Detect which cell encompasses the target text, then output its [X, Y] center coordinate. 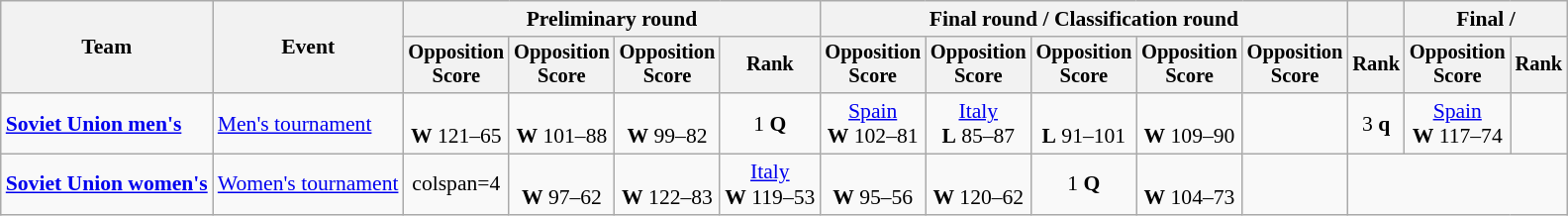
W 122–83 [667, 184]
W 97–62 [562, 184]
Men's tournament [309, 123]
SpainW 102–81 [873, 123]
W 120–62 [978, 184]
ItalyL 85–87 [978, 123]
L 91–101 [1085, 123]
Soviet Union men's [107, 123]
Team [107, 48]
W 95–56 [873, 184]
W 104–73 [1190, 184]
W 99–82 [667, 123]
W 101–88 [562, 123]
ItalyW 119–53 [770, 184]
Preliminary round [612, 19]
Final round / Classification round [1083, 19]
Soviet Union women's [107, 184]
Women's tournament [309, 184]
W 109–90 [1190, 123]
Final / [1486, 19]
SpainW 117–74 [1457, 123]
Event [309, 48]
3 q [1376, 123]
W 121–65 [457, 123]
colspan=4 [457, 184]
